Extract the [X, Y] coordinate from the center of the cell holding the provided text.  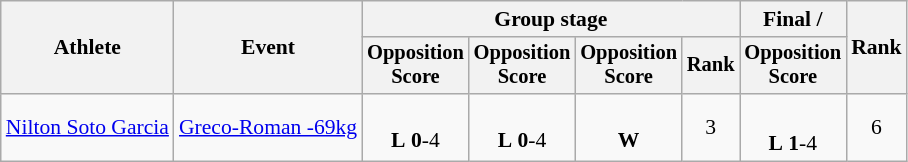
W [628, 128]
3 [711, 128]
Final / [794, 19]
Nilton Soto Garcia [88, 128]
Greco-Roman -69kg [268, 128]
6 [876, 128]
L 1-4 [794, 128]
Athlete [88, 48]
Group stage [550, 19]
Event [268, 48]
